Capture the cell that displays the provided text and extract its [X, Y] central coordinate. 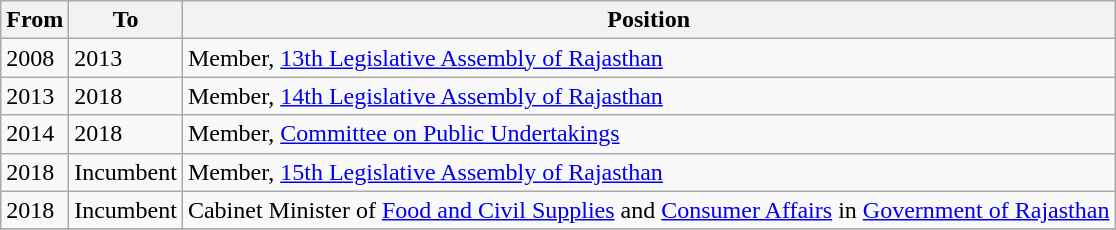
Cabinet Minister of Food and Civil Supplies and Consumer Affairs in Government of Rajasthan [648, 210]
Member, 14th Legislative Assembly of Rajasthan [648, 96]
To [126, 20]
2014 [35, 134]
Member, Committee on Public Undertakings [648, 134]
Member, 15th Legislative Assembly of Rajasthan [648, 172]
Member, 13th Legislative Assembly of Rajasthan [648, 58]
From [35, 20]
2008 [35, 58]
Position [648, 20]
